From the cell containing the given text, extract its center point as (x, y) coordinate. 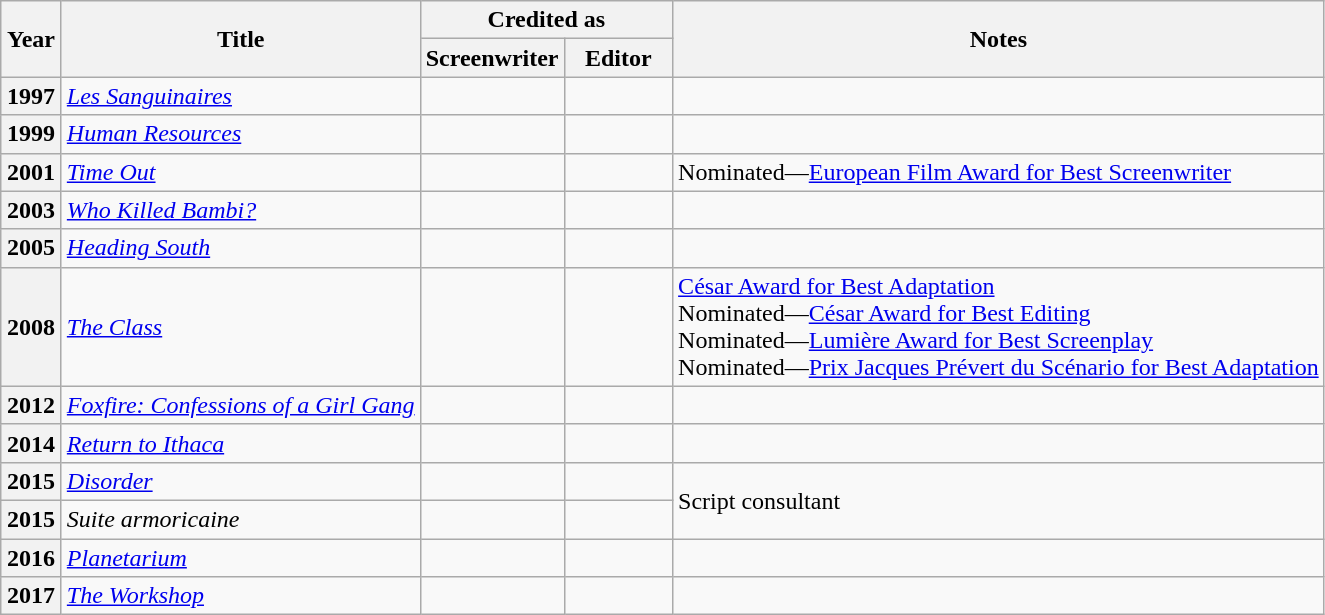
Who Killed Bambi? (240, 210)
Year (32, 39)
Suite armoricaine (240, 519)
Les Sanguinaires (240, 96)
2005 (32, 248)
1997 (32, 96)
Human Resources (240, 134)
2012 (32, 405)
Editor (618, 58)
Planetarium (240, 557)
Nominated—European Film Award for Best Screenwriter (999, 172)
The Workshop (240, 596)
2016 (32, 557)
The Class (240, 326)
Screenwriter (492, 58)
Credited as (546, 20)
2014 (32, 443)
1999 (32, 134)
Disorder (240, 481)
2017 (32, 596)
Time Out (240, 172)
Notes (999, 39)
2008 (32, 326)
Return to Ithaca (240, 443)
Title (240, 39)
2001 (32, 172)
Foxfire: Confessions of a Girl Gang (240, 405)
2003 (32, 210)
Heading South (240, 248)
Script consultant (999, 500)
